Return (X, Y) of the center of cell containing provided text 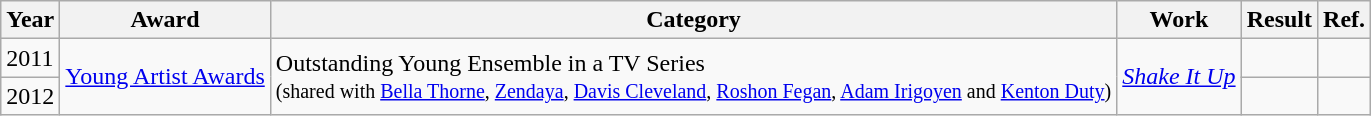
Shake It Up (1179, 77)
Year (30, 20)
Outstanding Young Ensemble in a TV Series(shared with Bella Thorne, Zendaya, Davis Cleveland, Roshon Fegan, Adam Irigoyen and Kenton Duty) (693, 77)
2011 (30, 58)
Category (693, 20)
Ref. (1344, 20)
Award (165, 20)
Young Artist Awards (165, 77)
Work (1179, 20)
Result (1279, 20)
2012 (30, 96)
